Capture the cell that displays the provided text and extract its (X, Y) central coordinate. 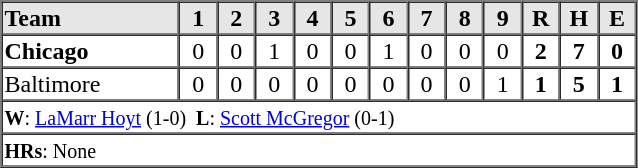
9 (503, 18)
3 (274, 18)
H (579, 18)
Team (91, 18)
E (617, 18)
8 (465, 18)
4 (312, 18)
W: LaMarr Hoyt (1-0) L: Scott McGregor (0-1) (319, 116)
Chicago (91, 50)
Baltimore (91, 84)
HRs: None (319, 150)
6 (388, 18)
R (541, 18)
